Provide the (X, Y) coordinate of the cell's center where the given text is located.  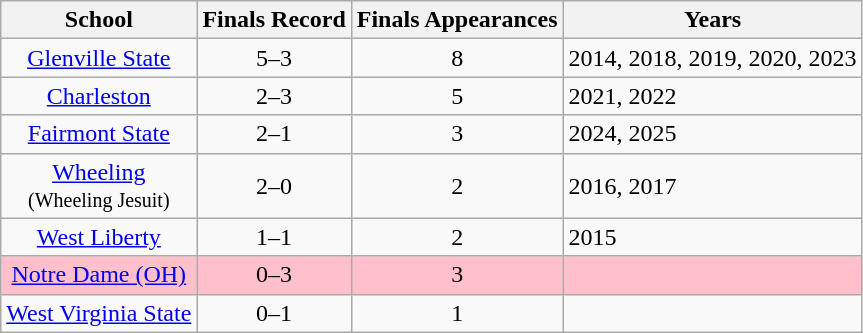
Finals Appearances (457, 20)
Finals Record (274, 20)
Notre Dame (OH) (99, 275)
2015 (712, 237)
5 (457, 96)
0–1 (274, 313)
2014, 2018, 2019, 2020, 2023 (712, 58)
5–3 (274, 58)
1–1 (274, 237)
2–1 (274, 134)
Wheeling(Wheeling Jesuit) (99, 186)
Years (712, 20)
8 (457, 58)
School (99, 20)
Fairmont State (99, 134)
2016, 2017 (712, 186)
2021, 2022 (712, 96)
2024, 2025 (712, 134)
2–3 (274, 96)
West Liberty (99, 237)
West Virginia State (99, 313)
2–0 (274, 186)
0–3 (274, 275)
1 (457, 313)
Glenville State (99, 58)
Charleston (99, 96)
